Output the (X, Y) coordinate of the center of the cell containing the given text.  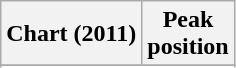
Peakposition (188, 34)
Chart (2011) (72, 34)
